Return (X, Y) of the center of cell containing provided text 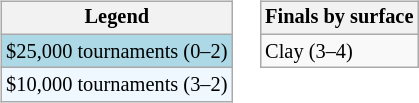
Finals by surface (339, 18)
$10,000 tournaments (3–2) (116, 85)
Legend (116, 18)
$25,000 tournaments (0–2) (116, 51)
Clay (3–4) (339, 51)
